Extract the [x, y] coordinate from the center of the cell holding the provided text.  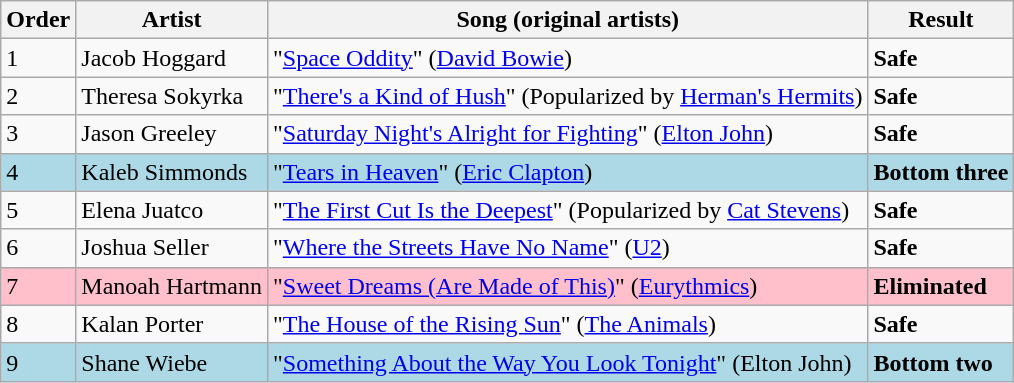
5 [38, 210]
Jacob Hoggard [172, 58]
Elena Juatco [172, 210]
Kaleb Simmonds [172, 172]
Jason Greeley [172, 134]
"There's a Kind of Hush" (Popularized by Herman's Hermits) [567, 96]
7 [38, 286]
Shane Wiebe [172, 362]
Manoah Hartmann [172, 286]
"The House of the Rising Sun" (The Animals) [567, 324]
"Something About the Way You Look Tonight" (Elton John) [567, 362]
Eliminated [941, 286]
"Where the Streets Have No Name" (U2) [567, 248]
Theresa Sokyrka [172, 96]
Kalan Porter [172, 324]
4 [38, 172]
Result [941, 20]
"Saturday Night's Alright for Fighting" (Elton John) [567, 134]
Bottom two [941, 362]
Artist [172, 20]
Bottom three [941, 172]
3 [38, 134]
6 [38, 248]
Order [38, 20]
9 [38, 362]
Joshua Seller [172, 248]
1 [38, 58]
"Sweet Dreams (Are Made of This)" (Eurythmics) [567, 286]
Song (original artists) [567, 20]
"Space Oddity" (David Bowie) [567, 58]
"Tears in Heaven" (Eric Clapton) [567, 172]
"The First Cut Is the Deepest" (Popularized by Cat Stevens) [567, 210]
8 [38, 324]
2 [38, 96]
